For the text-containing cell, return its midpoint in [x, y] coordinate format. 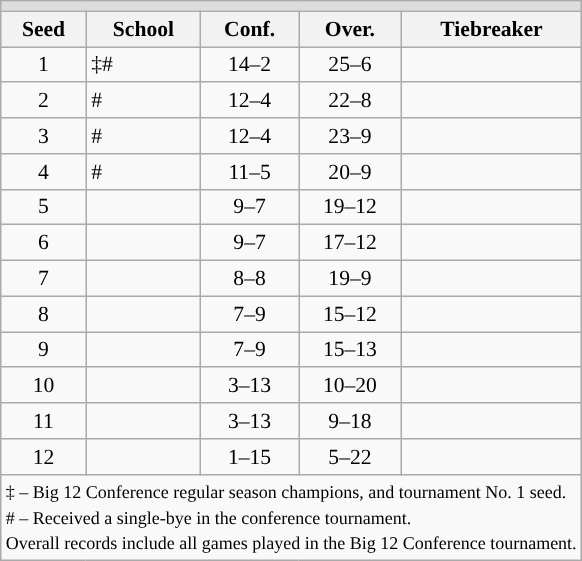
8–8 [250, 279]
4 [44, 172]
12 [44, 457]
22–8 [350, 101]
Seed [44, 29]
School [143, 29]
9 [44, 350]
10 [44, 386]
11–5 [250, 172]
1–15 [250, 457]
7 [44, 279]
15–13 [350, 350]
11 [44, 421]
23–9 [350, 136]
6 [44, 243]
25–6 [350, 65]
8 [44, 314]
20–9 [350, 172]
Over. [350, 29]
Conf. [250, 29]
14–2 [250, 65]
17–12 [350, 243]
19–9 [350, 279]
5–22 [350, 457]
2 [44, 101]
‡# [143, 65]
Tiebreaker [491, 29]
1 [44, 65]
15–12 [350, 314]
9–18 [350, 421]
3 [44, 136]
10–20 [350, 386]
19–12 [350, 207]
5 [44, 207]
